Detect which cell encompasses the target text, then output its [X, Y] center coordinate. 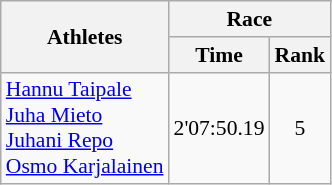
5 [300, 128]
2'07:50.19 [220, 128]
Rank [300, 55]
Race [250, 19]
Time [220, 55]
Athletes [85, 36]
Hannu TaipaleJuha MietoJuhani RepoOsmo Karjalainen [85, 128]
